For the text-containing cell, return its midpoint in (X, Y) coordinate format. 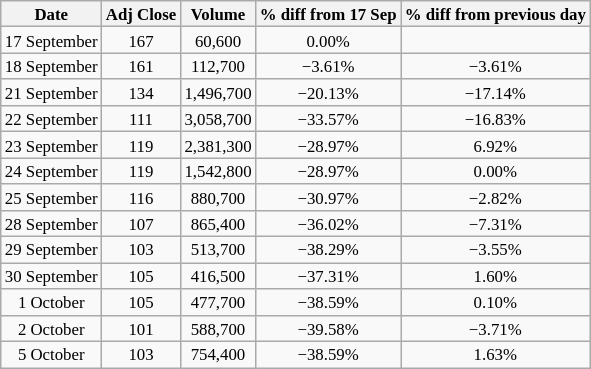
18 September (52, 66)
588,700 (218, 328)
−30.97% (328, 197)
−38.29% (328, 250)
% diff from previous day (496, 14)
30 September (52, 276)
1,496,700 (218, 93)
60,600 (218, 40)
161 (142, 66)
865,400 (218, 224)
22 September (52, 119)
0.10% (496, 302)
1,542,800 (218, 171)
−2.82% (496, 197)
167 (142, 40)
101 (142, 328)
28 September (52, 224)
% diff from 17 Sep (328, 14)
Adj Close (142, 14)
Date (52, 14)
25 September (52, 197)
2,381,300 (218, 145)
513,700 (218, 250)
−37.31% (328, 276)
116 (142, 197)
−20.13% (328, 93)
111 (142, 119)
754,400 (218, 355)
21 September (52, 93)
134 (142, 93)
6.92% (496, 145)
−3.71% (496, 328)
1.63% (496, 355)
1.60% (496, 276)
−17.14% (496, 93)
−36.02% (328, 224)
1 October (52, 302)
29 September (52, 250)
2 October (52, 328)
477,700 (218, 302)
−3.55% (496, 250)
880,700 (218, 197)
−16.83% (496, 119)
24 September (52, 171)
112,700 (218, 66)
−39.58% (328, 328)
−33.57% (328, 119)
17 September (52, 40)
107 (142, 224)
23 September (52, 145)
3,058,700 (218, 119)
−7.31% (496, 224)
Volume (218, 14)
416,500 (218, 276)
5 October (52, 355)
